Locate the cell with the specified text and output its (X, Y) center coordinate. 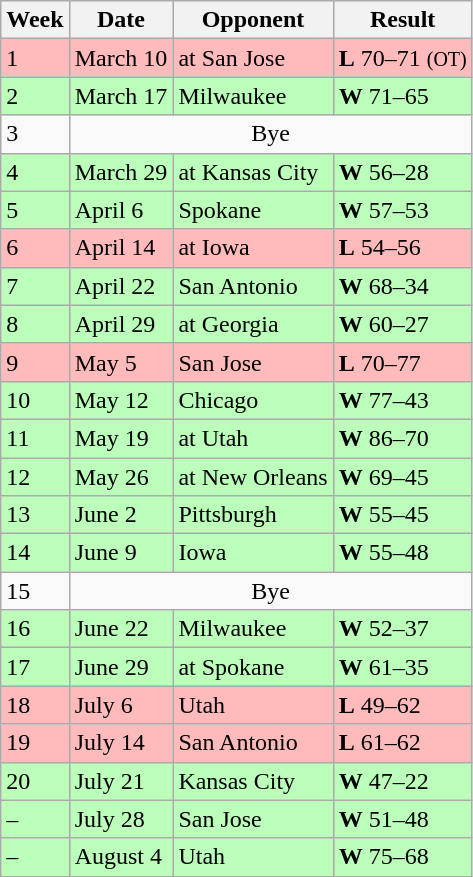
2 (35, 96)
April 6 (121, 210)
W 77–43 (402, 400)
13 (35, 515)
W 55–45 (402, 515)
W 68–34 (402, 286)
5 (35, 210)
July 21 (121, 781)
12 (35, 477)
9 (35, 362)
L 70–77 (402, 362)
April 14 (121, 248)
14 (35, 553)
7 (35, 286)
June 29 (121, 667)
May 26 (121, 477)
at San Jose (253, 58)
11 (35, 438)
August 4 (121, 857)
July 28 (121, 819)
W 55–48 (402, 553)
March 17 (121, 96)
July 14 (121, 743)
W 47–22 (402, 781)
W 57–53 (402, 210)
Pittsburgh (253, 515)
Kansas City (253, 781)
May 19 (121, 438)
at Kansas City (253, 172)
W 56–28 (402, 172)
16 (35, 629)
at New Orleans (253, 477)
W 52–37 (402, 629)
19 (35, 743)
May 12 (121, 400)
18 (35, 705)
L 49–62 (402, 705)
W 60–27 (402, 324)
Chicago (253, 400)
Date (121, 20)
May 5 (121, 362)
W 51–48 (402, 819)
10 (35, 400)
17 (35, 667)
June 2 (121, 515)
1 (35, 58)
3 (35, 134)
W 71–65 (402, 96)
at Utah (253, 438)
6 (35, 248)
Spokane (253, 210)
L 70–71 (OT) (402, 58)
Result (402, 20)
April 22 (121, 286)
4 (35, 172)
April 29 (121, 324)
W 61–35 (402, 667)
at Iowa (253, 248)
March 10 (121, 58)
W 75–68 (402, 857)
at Georgia (253, 324)
8 (35, 324)
June 9 (121, 553)
15 (35, 591)
March 29 (121, 172)
W 69–45 (402, 477)
L 54–56 (402, 248)
July 6 (121, 705)
at Spokane (253, 667)
Iowa (253, 553)
Opponent (253, 20)
W 86–70 (402, 438)
June 22 (121, 629)
Week (35, 20)
20 (35, 781)
L 61–62 (402, 743)
